Pinpoint the cell where the given text exists, returning its [X, Y] midpoint coordinate. 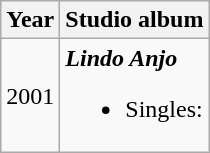
Lindo AnjoSingles: [134, 96]
Studio album [134, 20]
Year [30, 20]
2001 [30, 96]
